Detect which cell encompasses the target text, then output its [X, Y] center coordinate. 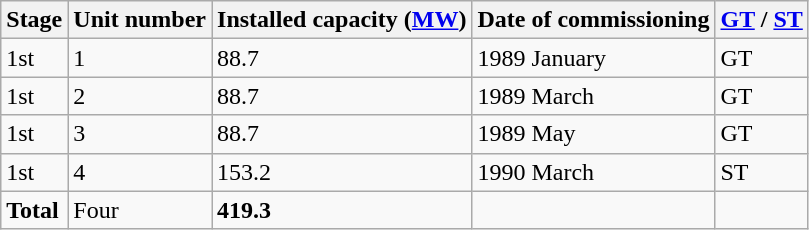
Stage [34, 20]
153.2 [342, 172]
Installed capacity (MW) [342, 20]
4 [140, 172]
1989 March [594, 96]
1989 January [594, 58]
1989 May [594, 134]
Four [140, 210]
419.3 [342, 210]
1990 March [594, 172]
GT / ST [762, 20]
2 [140, 96]
1 [140, 58]
Unit number [140, 20]
3 [140, 134]
ST [762, 172]
Date of commissioning [594, 20]
Total [34, 210]
